For the text-containing cell, return its midpoint in (X, Y) coordinate format. 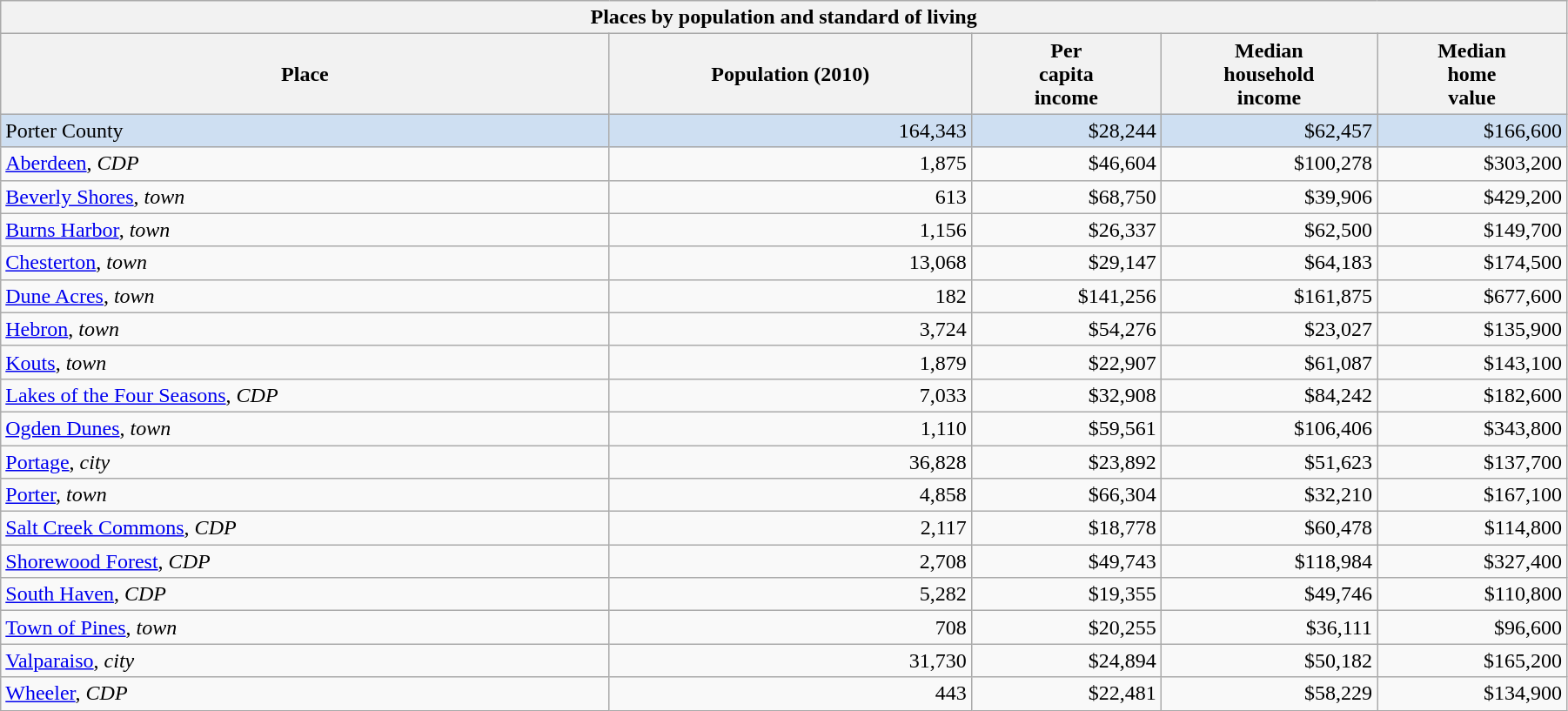
$343,800 (1471, 428)
Percapitaincome (1066, 74)
Population (2010) (790, 74)
$18,778 (1066, 528)
1,156 (790, 230)
36,828 (790, 462)
2,708 (790, 561)
$134,900 (1471, 694)
$58,229 (1269, 694)
$161,875 (1269, 296)
$32,210 (1269, 495)
$143,100 (1471, 362)
$54,276 (1066, 329)
Portage, city (305, 462)
182 (790, 296)
$24,894 (1066, 661)
$62,457 (1269, 131)
$50,182 (1269, 661)
$49,743 (1066, 561)
Medianhouseholdincome (1269, 74)
1,110 (790, 428)
Burns Harbor, town (305, 230)
443 (790, 694)
$26,337 (1066, 230)
7,033 (790, 395)
Porter, town (305, 495)
Hebron, town (305, 329)
2,117 (790, 528)
613 (790, 197)
Aberdeen, CDP (305, 164)
$96,600 (1471, 627)
$303,200 (1471, 164)
$39,906 (1269, 197)
164,343 (790, 131)
$46,604 (1066, 164)
$19,355 (1066, 594)
5,282 (790, 594)
$66,304 (1066, 495)
4,858 (790, 495)
Porter County (305, 131)
$167,100 (1471, 495)
$166,600 (1471, 131)
$118,984 (1269, 561)
708 (790, 627)
$677,600 (1471, 296)
Shorewood Forest, CDP (305, 561)
$22,907 (1066, 362)
Valparaiso, city (305, 661)
$68,750 (1066, 197)
13,068 (790, 263)
$49,746 (1269, 594)
$22,481 (1066, 694)
South Haven, CDP (305, 594)
$23,027 (1269, 329)
Dune Acres, town (305, 296)
$165,200 (1471, 661)
$84,242 (1269, 395)
$149,700 (1471, 230)
Chesterton, town (305, 263)
$106,406 (1269, 428)
$110,800 (1471, 594)
$32,908 (1066, 395)
Ogden Dunes, town (305, 428)
3,724 (790, 329)
Place (305, 74)
$100,278 (1269, 164)
1,879 (790, 362)
Kouts, town (305, 362)
$59,561 (1066, 428)
Town of Pines, town (305, 627)
Beverly Shores, town (305, 197)
$429,200 (1471, 197)
$29,147 (1066, 263)
$114,800 (1471, 528)
$141,256 (1066, 296)
$20,255 (1066, 627)
$182,600 (1471, 395)
1,875 (790, 164)
$36,111 (1269, 627)
$135,900 (1471, 329)
$23,892 (1066, 462)
$137,700 (1471, 462)
Salt Creek Commons, CDP (305, 528)
$327,400 (1471, 561)
Lakes of the Four Seasons, CDP (305, 395)
Places by population and standard of living (784, 17)
$28,244 (1066, 131)
$64,183 (1269, 263)
$62,500 (1269, 230)
31,730 (790, 661)
$61,087 (1269, 362)
$51,623 (1269, 462)
Medianhomevalue (1471, 74)
Wheeler, CDP (305, 694)
$60,478 (1269, 528)
$174,500 (1471, 263)
